Return [x, y] of the center of cell containing provided text 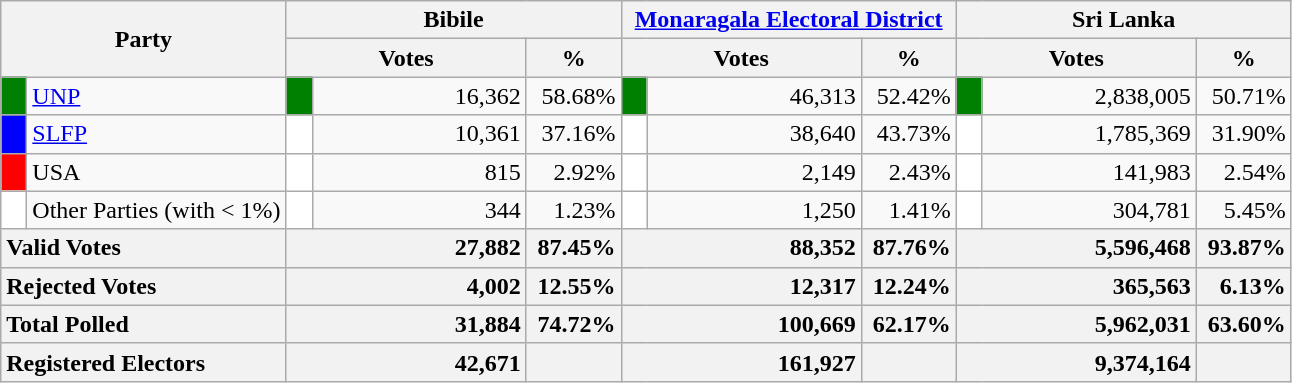
Registered Electors [144, 362]
Bibile [454, 20]
Rejected Votes [144, 286]
37.16% [574, 134]
27,882 [406, 248]
365,563 [1076, 286]
87.76% [908, 248]
5.45% [1244, 210]
62.17% [908, 324]
2,149 [754, 172]
304,781 [1089, 210]
Valid Votes [144, 248]
344 [419, 210]
5,596,468 [1076, 248]
63.60% [1244, 324]
1.23% [574, 210]
2.54% [1244, 172]
2,838,005 [1089, 96]
Monaragala Electoral District [788, 20]
87.45% [574, 248]
100,669 [741, 324]
16,362 [419, 96]
9,374,164 [1076, 362]
Other Parties (with < 1%) [156, 210]
12,317 [741, 286]
58.68% [574, 96]
31,884 [406, 324]
12.55% [574, 286]
161,927 [741, 362]
UNP [156, 96]
1,785,369 [1089, 134]
88,352 [741, 248]
43.73% [908, 134]
141,983 [1089, 172]
5,962,031 [1076, 324]
Total Polled [144, 324]
1,250 [754, 210]
93.87% [1244, 248]
SLFP [156, 134]
50.71% [1244, 96]
12.24% [908, 286]
74.72% [574, 324]
52.42% [908, 96]
4,002 [406, 286]
42,671 [406, 362]
6.13% [1244, 286]
31.90% [1244, 134]
USA [156, 172]
38,640 [754, 134]
Sri Lanka [1124, 20]
Party [144, 39]
46,313 [754, 96]
2.92% [574, 172]
1.41% [908, 210]
10,361 [419, 134]
815 [419, 172]
2.43% [908, 172]
